Locate the cell with the specified text and output its (X, Y) center coordinate. 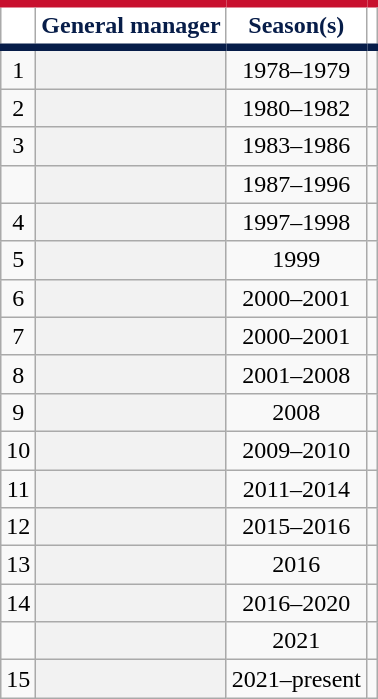
2 (18, 108)
2016 (296, 565)
8 (18, 374)
General manager (131, 26)
1978–1979 (296, 68)
2008 (296, 412)
11 (18, 489)
1997–1998 (296, 222)
2015–2016 (296, 527)
2016–2020 (296, 603)
13 (18, 565)
10 (18, 450)
14 (18, 603)
1983–1986 (296, 146)
1 (18, 68)
1987–1996 (296, 184)
5 (18, 260)
3 (18, 146)
2009–2010 (296, 450)
2011–2014 (296, 489)
1999 (296, 260)
2021 (296, 641)
6 (18, 298)
15 (18, 679)
12 (18, 527)
2021–present (296, 679)
Season(s) (296, 26)
1980–1982 (296, 108)
7 (18, 336)
4 (18, 222)
9 (18, 412)
2001–2008 (296, 374)
